Identify which cell holds the provided text, then report its [X, Y] central coordinate. 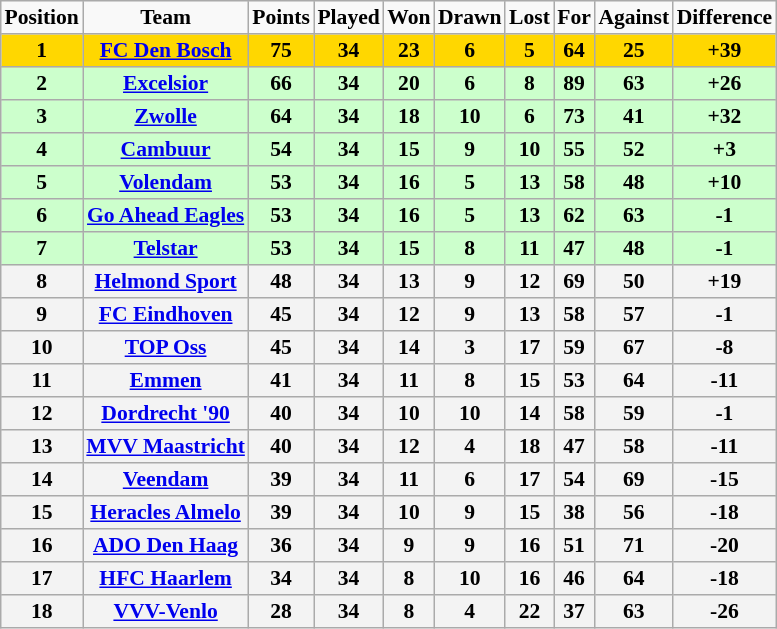
Helmond Sport [166, 282]
+10 [724, 182]
23 [410, 50]
FC Eindhoven [166, 314]
89 [574, 84]
Team [166, 18]
Points [282, 18]
25 [634, 50]
Dordrecht '90 [166, 414]
-20 [724, 546]
55 [574, 150]
38 [574, 512]
+39 [724, 50]
67 [634, 348]
71 [634, 546]
75 [282, 50]
52 [634, 150]
7 [42, 248]
Telstar [166, 248]
Zwolle [166, 116]
36 [282, 546]
62 [574, 216]
66 [282, 84]
50 [634, 282]
+19 [724, 282]
-8 [724, 348]
46 [574, 578]
ADO Den Haag [166, 546]
Won [410, 18]
TOP Oss [166, 348]
2 [42, 84]
+3 [724, 150]
Against [634, 18]
Played [349, 18]
Lost [529, 18]
FC Den Bosch [166, 50]
+26 [724, 84]
Veendam [166, 480]
Heracles Almelo [166, 512]
Cambuur [166, 150]
28 [282, 612]
HFC Haarlem [166, 578]
20 [410, 84]
56 [634, 512]
For [574, 18]
73 [574, 116]
Excelsior [166, 84]
37 [574, 612]
MVV Maastricht [166, 446]
22 [529, 612]
1 [42, 50]
Drawn [470, 18]
Emmen [166, 380]
Volendam [166, 182]
VVV-Venlo [166, 612]
Go Ahead Eagles [166, 216]
57 [634, 314]
51 [574, 546]
-15 [724, 480]
Position [42, 18]
+32 [724, 116]
Difference [724, 18]
-26 [724, 612]
